Return the (x, y) coordinate for the center point of the cell that contains the specified text.  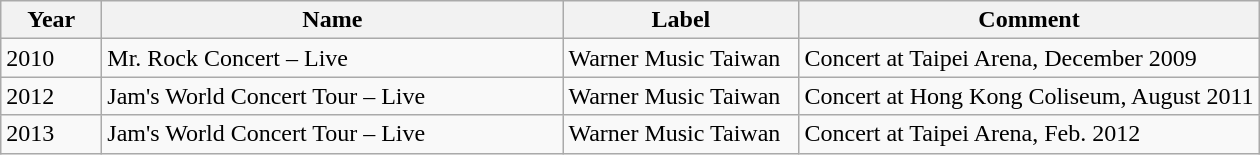
Name (332, 20)
Concert at Taipei Arena, December 2009 (1029, 58)
2012 (52, 96)
2010 (52, 58)
Concert at Taipei Arena, Feb. 2012 (1029, 134)
Mr. Rock Concert – Live (332, 58)
2013 (52, 134)
Concert at Hong Kong Coliseum, August 2011 (1029, 96)
Year (52, 20)
Label (681, 20)
Comment (1029, 20)
